Output the [x, y] coordinate of the center of the cell containing the given text.  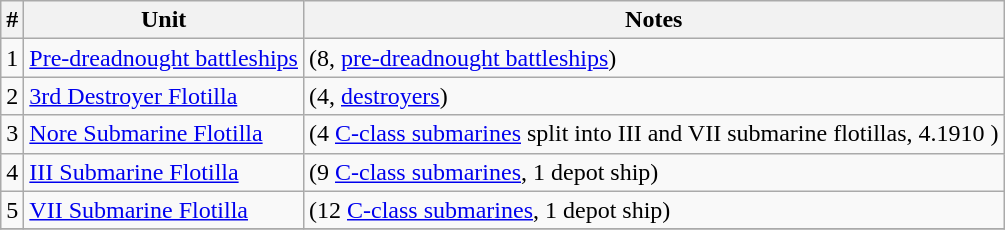
(8, pre-dreadnought battleships) [654, 58]
Unit [164, 20]
Nore Submarine Flotilla [164, 134]
3 [12, 134]
3rd Destroyer Flotilla [164, 96]
(9 C-class submarines, 1 depot ship) [654, 172]
VII Submarine Flotilla [164, 210]
Pre-dreadnought battleships [164, 58]
4 [12, 172]
# [12, 20]
1 [12, 58]
(12 C-class submarines, 1 depot ship) [654, 210]
Notes [654, 20]
5 [12, 210]
(4, destroyers) [654, 96]
2 [12, 96]
III Submarine Flotilla [164, 172]
(4 C-class submarines split into III and VII submarine flotillas, 4.1910 ) [654, 134]
